Provide the [x, y] coordinate of the cell's center where the given text is located.  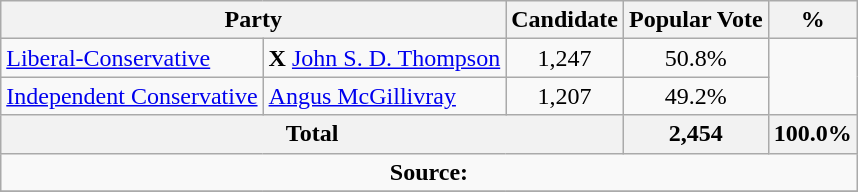
Party [254, 20]
Total [312, 134]
Source: [429, 172]
Independent Conservative [132, 96]
100.0% [812, 134]
Angus McGillivray [384, 96]
1,207 [565, 96]
50.8% [696, 58]
49.2% [696, 96]
X John S. D. Thompson [384, 58]
1,247 [565, 58]
2,454 [696, 134]
Liberal-Conservative [132, 58]
Candidate [565, 20]
Popular Vote [696, 20]
% [812, 20]
